Pinpoint the cell where the given text exists, returning its (x, y) midpoint coordinate. 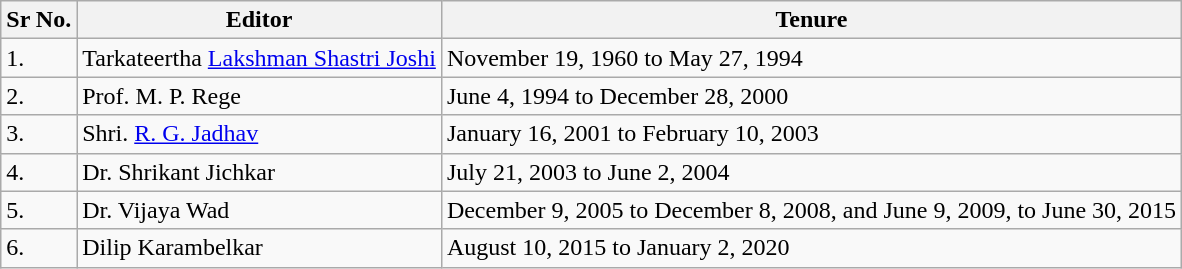
November 19, 1960 to May 27, 1994 (811, 58)
6. (39, 248)
Tenure (811, 20)
June 4, 1994 to December 28, 2000 (811, 96)
December 9, 2005 to December 8, 2008, and June 9, 2009, to June 30, 2015 (811, 210)
July 21, 2003 to June 2, 2004 (811, 172)
5. (39, 210)
August 10, 2015 to January 2, 2020 (811, 248)
Tarkateertha Lakshman Shastri Joshi (260, 58)
1. (39, 58)
Editor (260, 20)
Prof. M. P. Rege (260, 96)
Sr No. (39, 20)
2. (39, 96)
January 16, 2001 to February 10, 2003 (811, 134)
Dr. Shrikant Jichkar (260, 172)
4. (39, 172)
Dr. Vijaya Wad (260, 210)
3. (39, 134)
Dilip Karambelkar (260, 248)
Shri. R. G. Jadhav (260, 134)
